Identify which cell holds the provided text, then report its (X, Y) central coordinate. 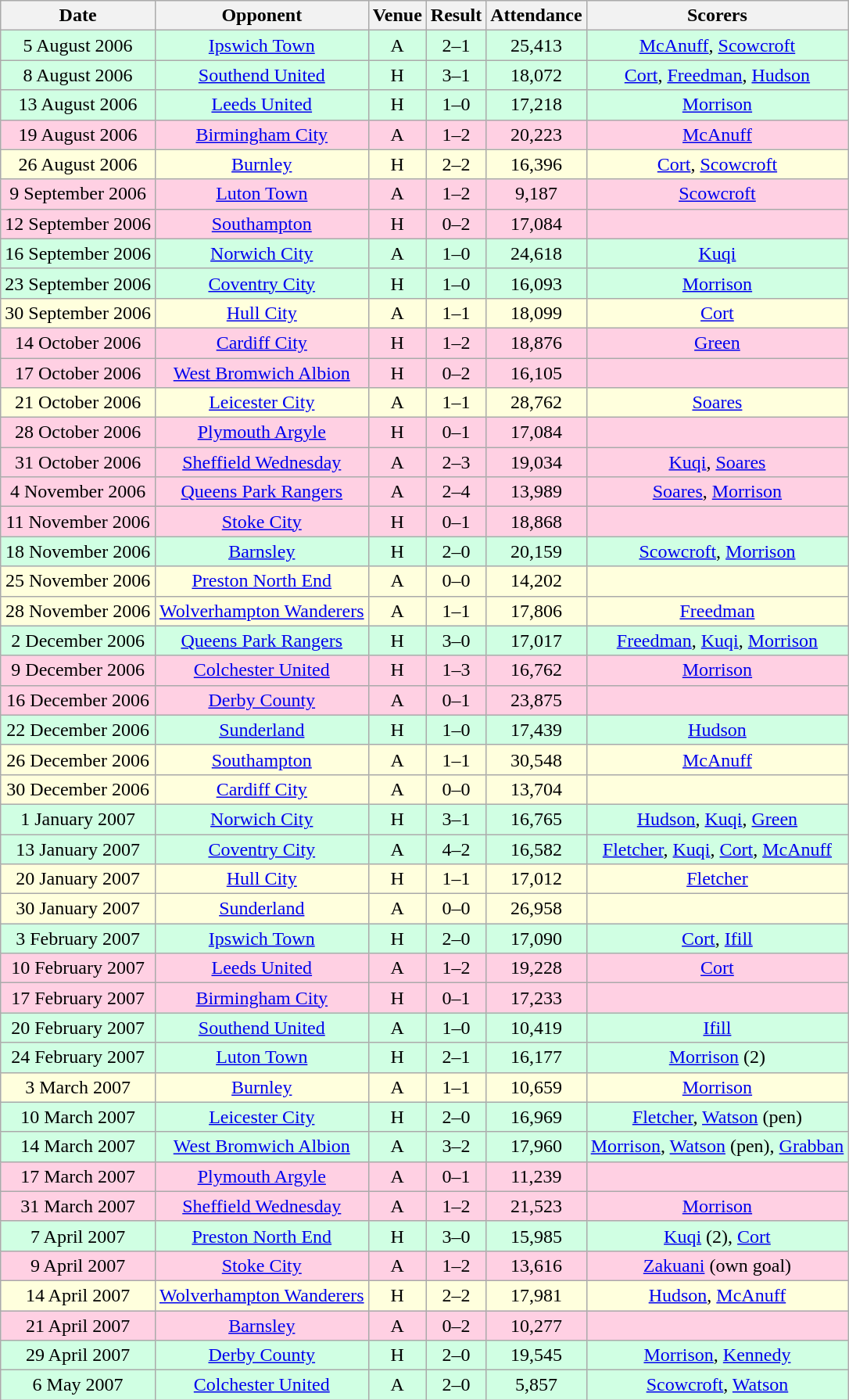
McAnuff, Scowcroft (718, 45)
16,765 (536, 819)
23 September 2006 (78, 283)
4 November 2006 (78, 492)
Hudson, Kuqi, Green (718, 819)
30 January 2007 (78, 909)
Opponent (261, 16)
Ifill (718, 1028)
19 August 2006 (78, 135)
Scowcroft (718, 194)
30,548 (536, 759)
21,523 (536, 1206)
18,099 (536, 313)
4–2 (456, 849)
6 May 2007 (78, 1385)
17,439 (536, 730)
10,277 (536, 1326)
Cort, Freedman, Hudson (718, 75)
Result (456, 16)
17,233 (536, 998)
13,989 (536, 492)
2–3 (456, 462)
Zakuani (own goal) (718, 1265)
17 February 2007 (78, 998)
Date (78, 16)
18 November 2006 (78, 551)
20 January 2007 (78, 879)
1–3 (456, 670)
18,072 (536, 75)
20,159 (536, 551)
12 September 2006 (78, 224)
Hudson (718, 730)
Cort, Ifill (718, 939)
16,177 (536, 1057)
24,618 (536, 253)
21 October 2006 (78, 403)
9,187 (536, 194)
21 April 2007 (78, 1326)
26,958 (536, 909)
Scowcroft, Morrison (718, 551)
16,093 (536, 283)
17,806 (536, 611)
8 August 2006 (78, 75)
19,545 (536, 1355)
16,396 (536, 164)
17,981 (536, 1295)
25,413 (536, 45)
10,659 (536, 1087)
14 April 2007 (78, 1295)
Kuqi, Soares (718, 462)
Fletcher (718, 879)
16,969 (536, 1117)
13 August 2006 (78, 105)
16 December 2006 (78, 700)
Soares (718, 403)
17,017 (536, 641)
18,868 (536, 522)
9 September 2006 (78, 194)
9 December 2006 (78, 670)
25 November 2006 (78, 581)
18,876 (536, 343)
17,960 (536, 1147)
19,034 (536, 462)
5 August 2006 (78, 45)
14 March 2007 (78, 1147)
7 April 2007 (78, 1236)
17 March 2007 (78, 1176)
13,704 (536, 789)
Soares, Morrison (718, 492)
Fletcher, Watson (pen) (718, 1117)
19,228 (536, 968)
Freedman (718, 611)
Scorers (718, 16)
16,582 (536, 849)
20,223 (536, 135)
Scowcroft, Watson (718, 1385)
3 February 2007 (78, 939)
20 February 2007 (78, 1028)
28,762 (536, 403)
31 March 2007 (78, 1206)
28 November 2006 (78, 611)
3 March 2007 (78, 1087)
2–4 (456, 492)
17,218 (536, 105)
1 January 2007 (78, 819)
14,202 (536, 581)
22 December 2006 (78, 730)
Fletcher, Kuqi, Cort, McAnuff (718, 849)
11,239 (536, 1176)
16,762 (536, 670)
10 February 2007 (78, 968)
Venue (397, 16)
9 April 2007 (78, 1265)
Attendance (536, 16)
26 December 2006 (78, 759)
17,090 (536, 939)
10,419 (536, 1028)
Freedman, Kuqi, Morrison (718, 641)
13,616 (536, 1265)
16,105 (536, 373)
26 August 2006 (78, 164)
15,985 (536, 1236)
17 October 2006 (78, 373)
17,012 (536, 879)
28 October 2006 (78, 433)
3–2 (456, 1147)
Kuqi (718, 253)
Kuqi (2), Cort (718, 1236)
2 December 2006 (78, 641)
Morrison, Watson (pen), Grabban (718, 1147)
Morrison (2) (718, 1057)
Hudson, McAnuff (718, 1295)
29 April 2007 (78, 1355)
31 October 2006 (78, 462)
5,857 (536, 1385)
14 October 2006 (78, 343)
Morrison, Kennedy (718, 1355)
16 September 2006 (78, 253)
11 November 2006 (78, 522)
24 February 2007 (78, 1057)
30 September 2006 (78, 313)
Green (718, 343)
23,875 (536, 700)
30 December 2006 (78, 789)
Cort, Scowcroft (718, 164)
10 March 2007 (78, 1117)
13 January 2007 (78, 849)
